Output the [x, y] coordinate of the center of the cell containing the given text.  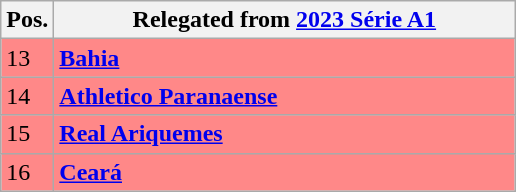
Relegated from 2023 Série A1 [284, 20]
14 [28, 96]
16 [28, 172]
13 [28, 58]
Athletico Paranaense [284, 96]
Real Ariquemes [284, 134]
Pos. [28, 20]
Ceará [284, 172]
15 [28, 134]
Bahia [284, 58]
